From the cell containing the given text, extract its center point as (X, Y) coordinate. 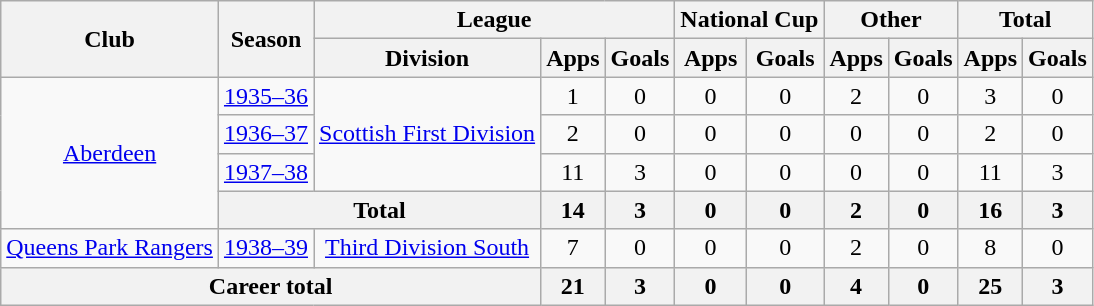
1935–36 (266, 96)
Career total (271, 286)
8 (990, 248)
Aberdeen (110, 153)
16 (990, 210)
Other (891, 20)
League (494, 20)
Queens Park Rangers (110, 248)
Scottish First Division (428, 134)
1 (573, 96)
1938–39 (266, 248)
1937–38 (266, 172)
National Cup (750, 20)
25 (990, 286)
21 (573, 286)
Season (266, 39)
Club (110, 39)
4 (856, 286)
1936–37 (266, 134)
Division (428, 58)
Third Division South (428, 248)
14 (573, 210)
7 (573, 248)
